Search for the cell housing the specified text and yield its [x, y] center coordinate. 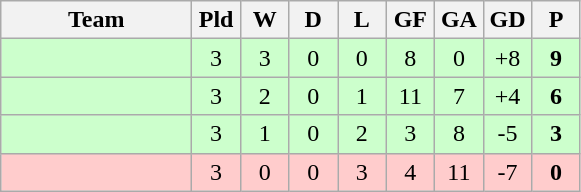
P [556, 20]
6 [556, 96]
GA [460, 20]
+4 [508, 96]
-5 [508, 134]
D [314, 20]
Pld [216, 20]
-7 [508, 172]
7 [460, 96]
4 [410, 172]
L [362, 20]
GF [410, 20]
9 [556, 58]
W [264, 20]
+8 [508, 58]
GD [508, 20]
Team [96, 20]
